Output the [x, y] coordinate of the center of the cell containing the given text.  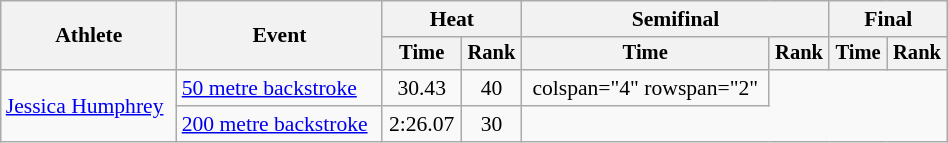
2:26.07 [422, 124]
Athlete [89, 36]
200 metre backstroke [280, 124]
30.43 [422, 88]
50 metre backstroke [280, 88]
Semifinal [676, 19]
Event [280, 36]
40 [491, 88]
colspan="4" rowspan="2" [646, 88]
Jessica Humphrey [89, 106]
Final [888, 19]
30 [491, 124]
Heat [452, 19]
